Determine the [X, Y] coordinate at the center of the cell enclosing the given text.  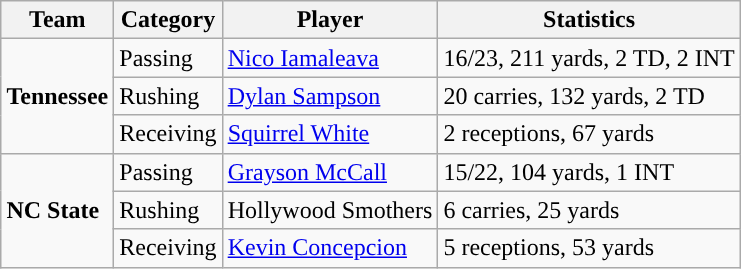
2 receptions, 67 yards [589, 134]
6 carries, 25 yards [589, 210]
Hollywood Smothers [330, 210]
16/23, 211 yards, 2 TD, 2 INT [589, 58]
Dylan Sampson [330, 96]
Grayson McCall [330, 172]
15/22, 104 yards, 1 INT [589, 172]
Team [58, 20]
Nico Iamaleava [330, 58]
Kevin Concepcion [330, 248]
20 carries, 132 yards, 2 TD [589, 96]
Statistics [589, 20]
Tennessee [58, 96]
5 receptions, 53 yards [589, 248]
Squirrel White [330, 134]
Player [330, 20]
Category [168, 20]
NC State [58, 210]
